Provide the [x, y] coordinate of the cell's center where the given text is located.  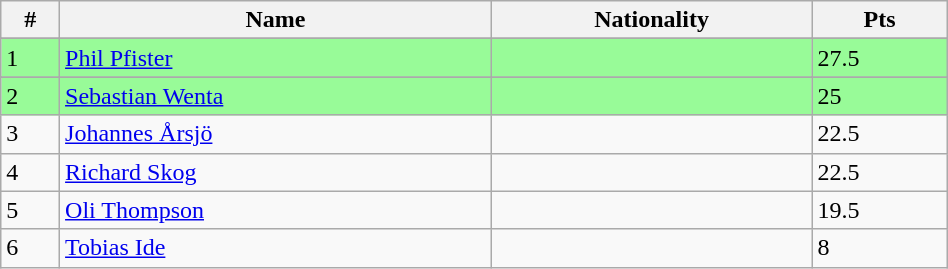
27.5 [880, 58]
Pts [880, 20]
Name [276, 20]
2 [30, 96]
Sebastian Wenta [276, 96]
4 [30, 172]
Phil Pfister [276, 58]
5 [30, 210]
Oli Thompson [276, 210]
Richard Skog [276, 172]
Johannes Årsjö [276, 134]
Nationality [652, 20]
3 [30, 134]
1 [30, 58]
Tobias Ide [276, 248]
# [30, 20]
8 [880, 248]
6 [30, 248]
19.5 [880, 210]
25 [880, 96]
